Output the (X, Y) coordinate of the center of the cell containing the given text.  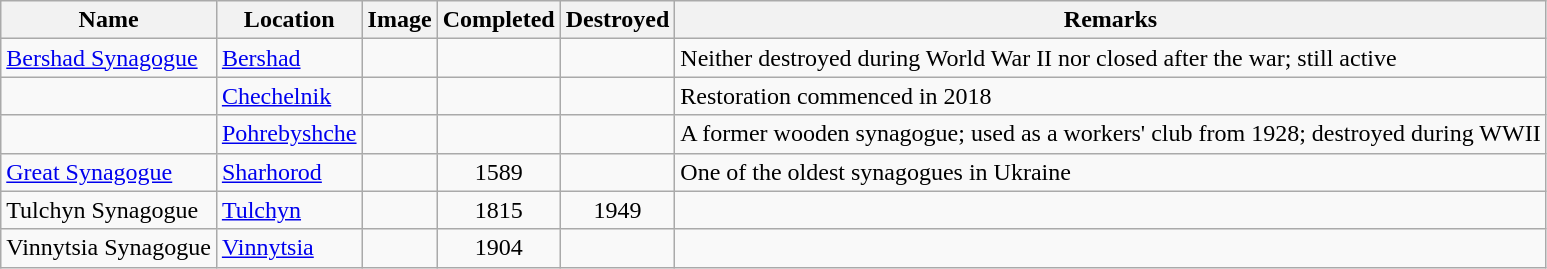
Pohrebyshche (289, 134)
1904 (498, 248)
Tulchyn Synagogue (109, 210)
Bershad Synagogue (109, 58)
Destroyed (618, 20)
Name (109, 20)
A former wooden synagogue; used as a workers' club from 1928; destroyed during WWII (1110, 134)
Great Synagogue (109, 172)
Completed (498, 20)
Image (400, 20)
Vinnytsia (289, 248)
Bershad (289, 58)
Chechelnik (289, 96)
Tulchyn (289, 210)
One of the oldest synagogues in Ukraine (1110, 172)
Sharhorod (289, 172)
1949 (618, 210)
Vinnytsia Synagogue (109, 248)
Restoration commenced in 2018 (1110, 96)
Remarks (1110, 20)
1589 (498, 172)
Neither destroyed during World War II nor closed after the war; still active (1110, 58)
Location (289, 20)
1815 (498, 210)
